Identify which cell holds the provided text, then report its (X, Y) central coordinate. 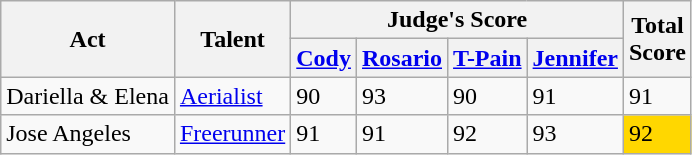
Cody (324, 58)
Dariella & Elena (88, 96)
Freerunner (232, 134)
Aerialist (232, 96)
Judge's Score (458, 20)
Rosario (402, 58)
T-Pain (488, 58)
Jennifer (575, 58)
Act (88, 39)
TotalScore (657, 39)
Jose Angeles (88, 134)
Talent (232, 39)
